Identify which cell holds the provided text, then report its (x, y) central coordinate. 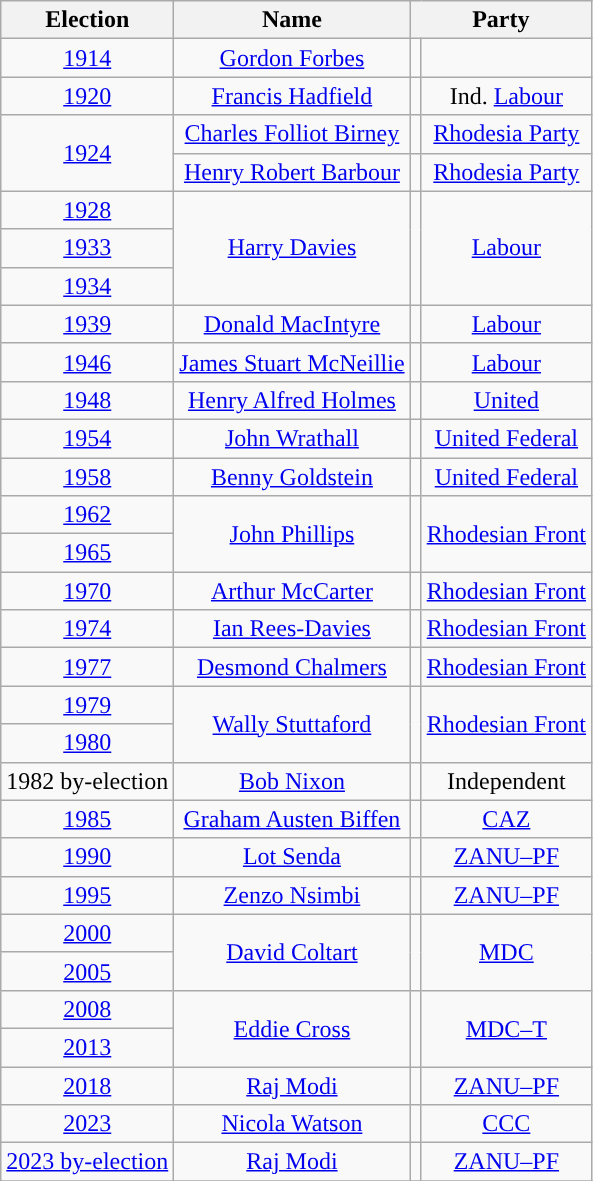
1995 (88, 895)
Lot Senda (292, 857)
Benny Goldstein (292, 477)
2005 (88, 971)
1946 (88, 362)
Charles Folliot Birney (292, 134)
Bob Nixon (292, 781)
Ind. Labour (506, 96)
Donald MacIntyre (292, 324)
1965 (88, 553)
1970 (88, 591)
2023 (88, 1124)
Graham Austen Biffen (292, 819)
Henry Robert Barbour (292, 172)
1934 (88, 286)
1924 (88, 153)
David Coltart (292, 952)
CCC (506, 1124)
Wally Stuttaford (292, 724)
2018 (88, 1085)
Harry Davies (292, 248)
United (506, 400)
1962 (88, 515)
Party (500, 20)
1948 (88, 400)
1979 (88, 705)
Henry Alfred Holmes (292, 400)
1939 (88, 324)
1914 (88, 58)
MDC (506, 952)
Independent (506, 781)
Francis Hadfield (292, 96)
Ian Rees-Davies (292, 629)
1985 (88, 819)
2023 by-election (88, 1162)
Eddie Cross (292, 1028)
1928 (88, 210)
James Stuart McNeillie (292, 362)
Arthur McCarter (292, 591)
1977 (88, 667)
1980 (88, 743)
2008 (88, 1009)
Nicola Watson (292, 1124)
MDC–T (506, 1028)
2013 (88, 1047)
Name (292, 20)
CAZ (506, 819)
1954 (88, 438)
1974 (88, 629)
1920 (88, 96)
John Phillips (292, 534)
1958 (88, 477)
1933 (88, 248)
Desmond Chalmers (292, 667)
Gordon Forbes (292, 58)
1990 (88, 857)
1982 by-election (88, 781)
2000 (88, 933)
John Wrathall (292, 438)
Election (88, 20)
Zenzo Nsimbi (292, 895)
